Pinpoint the cell where the given text exists, returning its (x, y) midpoint coordinate. 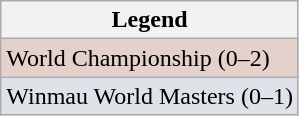
World Championship (0–2) (150, 58)
Winmau World Masters (0–1) (150, 96)
Legend (150, 20)
